Identify which cell holds the provided text, then report its (x, y) central coordinate. 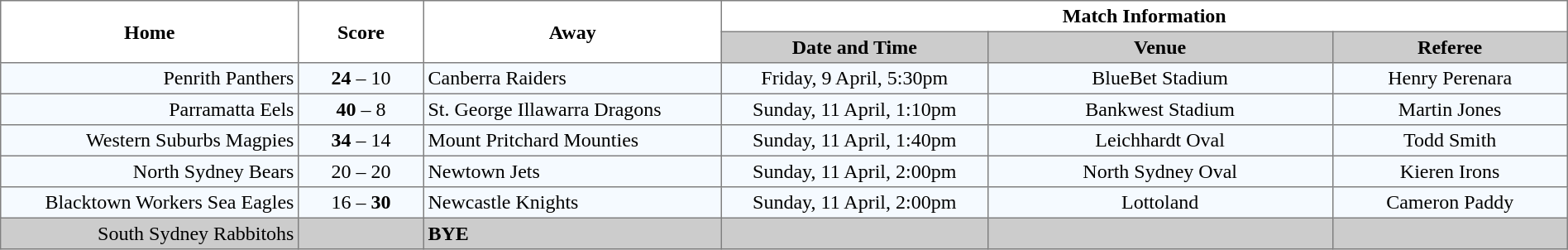
24 – 10 (361, 79)
Martin Jones (1450, 109)
Mount Pritchard Mounties (572, 141)
South Sydney Rabbitohs (150, 233)
Away (572, 31)
Kieren Irons (1450, 171)
Newcastle Knights (572, 203)
Cameron Paddy (1450, 203)
Lottoland (1159, 203)
Canberra Raiders (572, 79)
Sunday, 11 April, 1:10pm (854, 109)
Blacktown Workers Sea Eagles (150, 203)
16 – 30 (361, 203)
Sunday, 11 April, 1:40pm (854, 141)
Venue (1159, 47)
BlueBet Stadium (1159, 79)
North Sydney Oval (1159, 171)
Parramatta Eels (150, 109)
Date and Time (854, 47)
North Sydney Bears (150, 171)
Score (361, 31)
Todd Smith (1450, 141)
Friday, 9 April, 5:30pm (854, 79)
34 – 14 (361, 141)
Newtown Jets (572, 171)
Western Suburbs Magpies (150, 141)
40 – 8 (361, 109)
Home (150, 31)
St. George Illawarra Dragons (572, 109)
Henry Perenara (1450, 79)
Bankwest Stadium (1159, 109)
Leichhardt Oval (1159, 141)
Match Information (1145, 17)
20 – 20 (361, 171)
BYE (572, 233)
Referee (1450, 47)
Penrith Panthers (150, 79)
